Return the [X, Y] coordinate for the center point of the cell that contains the specified text.  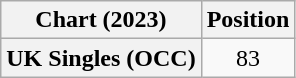
Position [248, 20]
83 [248, 58]
Chart (2023) [101, 20]
UK Singles (OCC) [101, 58]
